Provide the (x, y) coordinate of the cell's center where the given text is located.  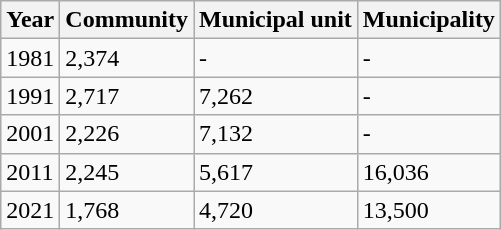
7,132 (276, 134)
16,036 (428, 172)
1991 (30, 96)
2011 (30, 172)
2,226 (127, 134)
2,245 (127, 172)
2,717 (127, 96)
Municipality (428, 20)
7,262 (276, 96)
2021 (30, 210)
Year (30, 20)
2,374 (127, 58)
4,720 (276, 210)
2001 (30, 134)
1,768 (127, 210)
5,617 (276, 172)
Community (127, 20)
Municipal unit (276, 20)
1981 (30, 58)
13,500 (428, 210)
